Capture the cell that displays the provided text and extract its (X, Y) central coordinate. 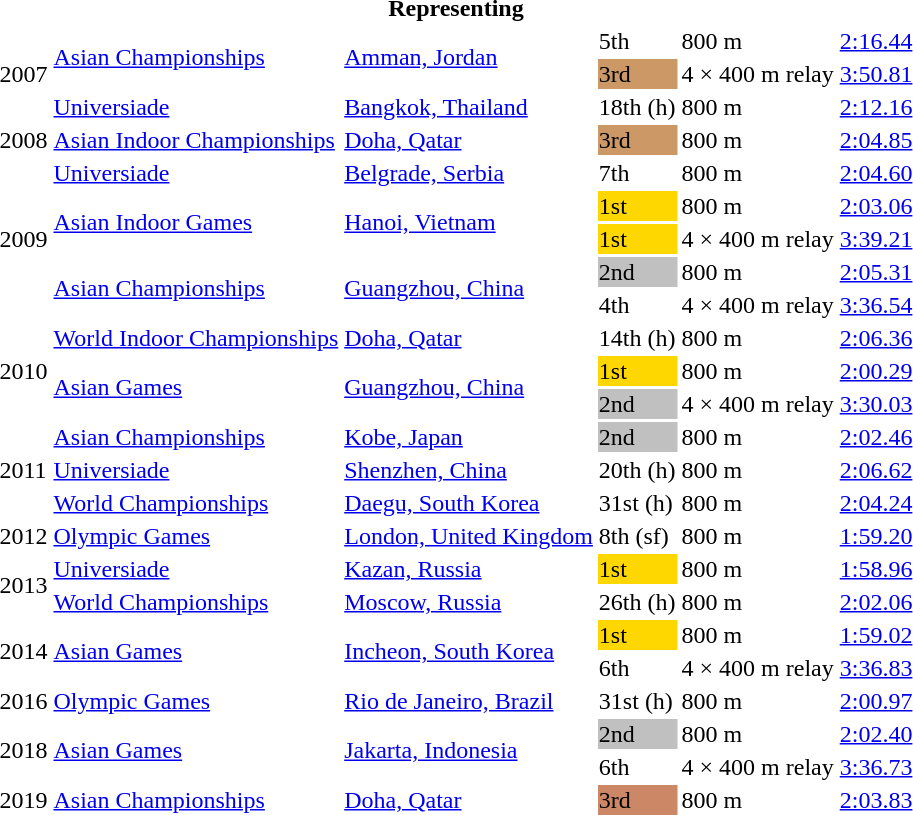
World Indoor Championships (196, 338)
18th (h) (637, 107)
Asian Indoor Games (196, 222)
7th (637, 173)
Rio de Janeiro, Brazil (469, 701)
Daegu, South Korea (469, 503)
Belgrade, Serbia (469, 173)
Moscow, Russia (469, 602)
Asian Indoor Championships (196, 140)
Kazan, Russia (469, 569)
8th (sf) (637, 536)
26th (h) (637, 602)
4th (637, 305)
14th (h) (637, 338)
Bangkok, Thailand (469, 107)
20th (h) (637, 470)
5th (637, 41)
London, United Kingdom (469, 536)
Shenzhen, China (469, 470)
Hanoi, Vietnam (469, 222)
Kobe, Japan (469, 437)
Incheon, South Korea (469, 652)
Jakarta, Indonesia (469, 750)
Amman, Jordan (469, 58)
